Return [x, y] of the center of cell containing provided text 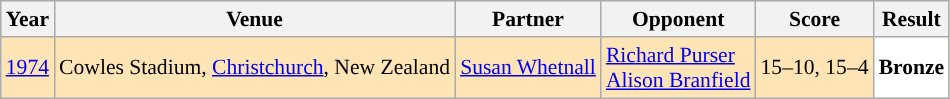
Venue [254, 19]
Susan Whetnall [528, 68]
Bronze [912, 68]
Partner [528, 19]
Score [815, 19]
Cowles Stadium, Christchurch, New Zealand [254, 68]
Richard Purser Alison Branfield [678, 68]
Year [28, 19]
Result [912, 19]
15–10, 15–4 [815, 68]
Opponent [678, 19]
1974 [28, 68]
